For the text-containing cell, return its midpoint in (x, y) coordinate format. 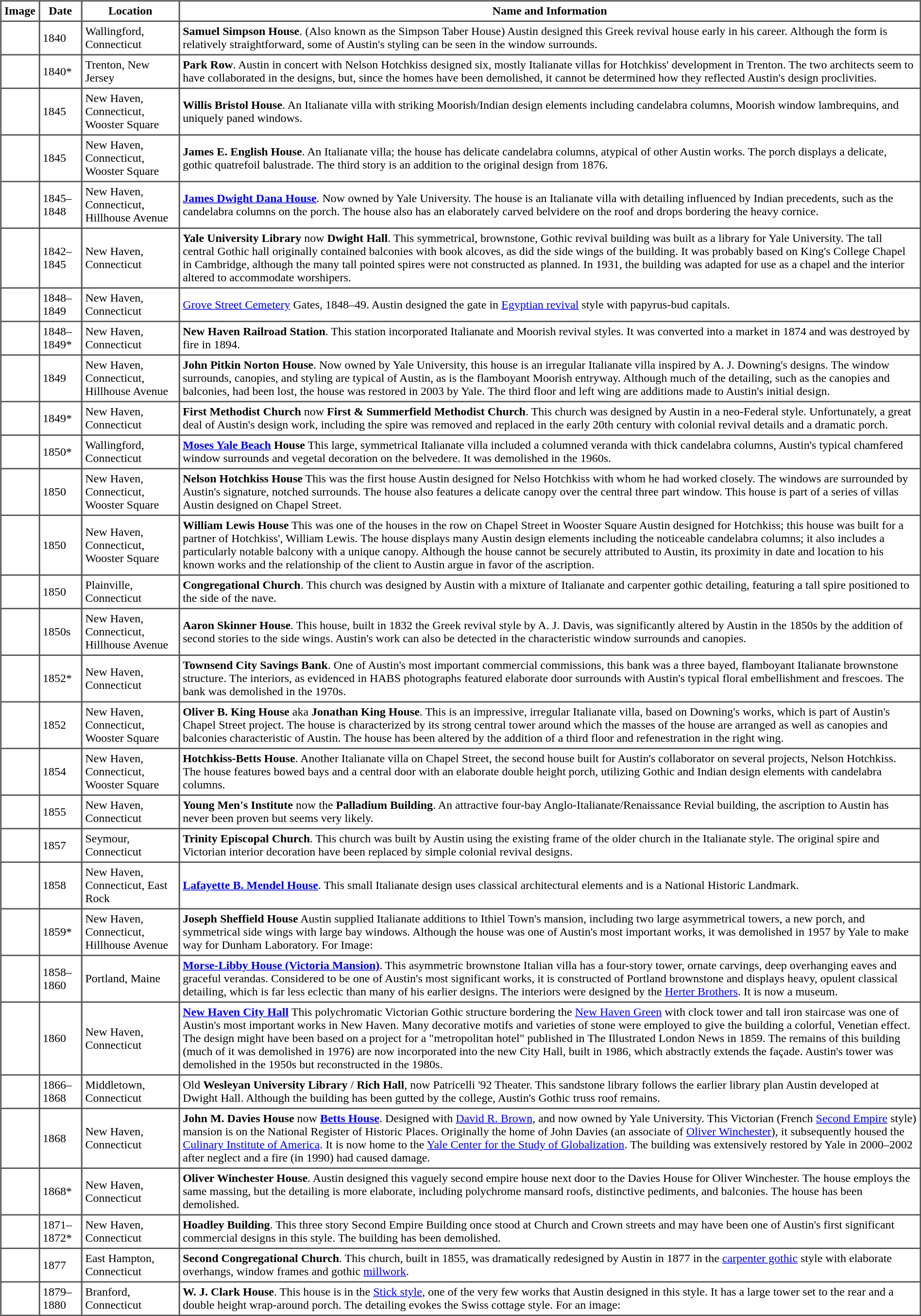
1858–1860 (60, 978)
1866–1868 (60, 1091)
Middletown, Connecticut (130, 1091)
1840* (60, 71)
1857 (60, 845)
1840 (60, 38)
1850* (60, 452)
1879–1880 (60, 1298)
1848–1849* (60, 338)
Date (60, 11)
1854 (60, 771)
East Hampton, Connecticut (130, 1265)
1848–1849 (60, 304)
1859* (60, 932)
Trenton, New Jersey (130, 71)
Plainville, Connecticut (130, 592)
Portland, Maine (130, 978)
1852 (60, 725)
1877 (60, 1265)
1852* (60, 678)
1855 (60, 811)
1849 (60, 378)
1845–1848 (60, 205)
Lafayette B. Mendel House. This small Italianate design uses classical architectural elements and is a National Historic Landmark. (550, 885)
1849* (60, 418)
1858 (60, 885)
1868* (60, 1191)
Seymour, Connecticut (130, 845)
Image (20, 11)
1842–1845 (60, 258)
Grove Street Cemetery Gates, 1848–49. Austin designed the gate in Egyptian revival style with papyrus-bud capitals. (550, 304)
New Haven, Connecticut, East Rock (130, 885)
1868 (60, 1139)
1871–1872* (60, 1231)
Location (130, 11)
1860 (60, 1038)
Branford, Connecticut (130, 1298)
1850s (60, 632)
Name and Information (550, 11)
